Provide the [X, Y] coordinate of the cell's center where the given text is located.  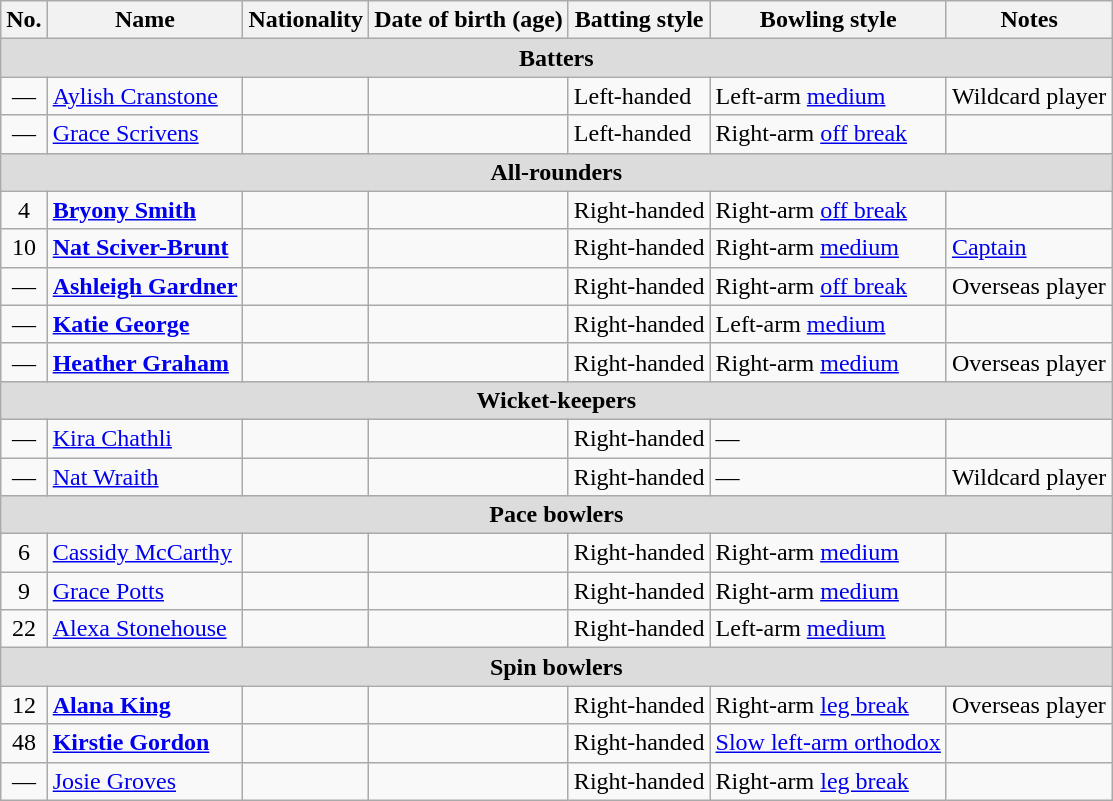
22 [24, 629]
Nat Sciver-Brunt [145, 248]
All-rounders [556, 172]
6 [24, 553]
Captain [1028, 248]
Bowling style [828, 20]
Batters [556, 58]
9 [24, 591]
Grace Potts [145, 591]
Heather Graham [145, 362]
Bryony Smith [145, 210]
Spin bowlers [556, 667]
Name [145, 20]
Nat Wraith [145, 477]
Grace Scrivens [145, 134]
Katie George [145, 324]
No. [24, 20]
Aylish Cranstone [145, 96]
Notes [1028, 20]
Cassidy McCarthy [145, 553]
Slow left-arm orthodox [828, 743]
48 [24, 743]
4 [24, 210]
Wicket-keepers [556, 400]
Kira Chathli [145, 438]
Pace bowlers [556, 515]
10 [24, 248]
Josie Groves [145, 781]
Alexa Stonehouse [145, 629]
Alana King [145, 705]
Batting style [639, 20]
Date of birth (age) [469, 20]
12 [24, 705]
Nationality [306, 20]
Kirstie Gordon [145, 743]
Ashleigh Gardner [145, 286]
